Provide the (X, Y) coordinate of the cell's center where the given text is located.  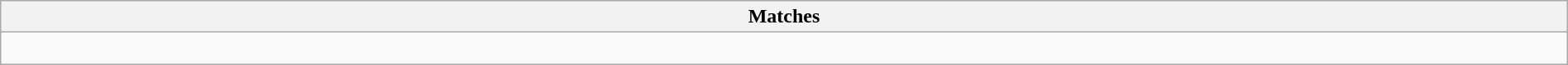
Matches (784, 17)
